Provide the (X, Y) coordinate of the cell's center where the given text is located.  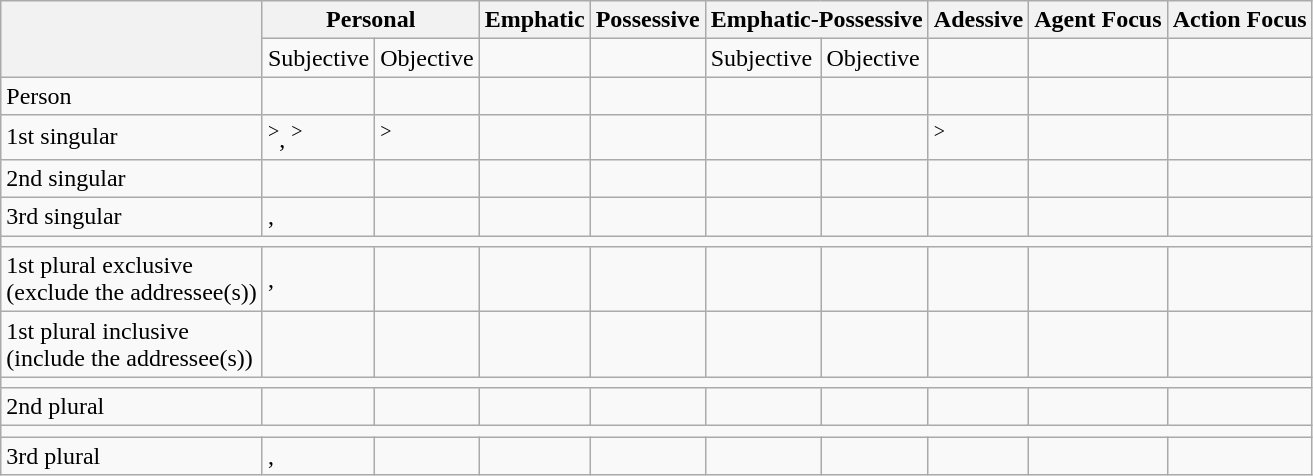
Action Focus (1240, 20)
3rd singular (132, 217)
Possessive (648, 20)
Personal (370, 20)
2nd plural (132, 407)
Emphatic-Possessive (816, 20)
Agent Focus (1098, 20)
Person (132, 96)
3rd plural (132, 456)
2nd singular (132, 178)
1st plural exclusive(exclude the addressee(s)) (132, 280)
Emphatic (534, 20)
1st plural inclusive(include the addressee(s)) (132, 344)
1st singular (132, 138)
Adessive (978, 20)
>, > (318, 138)
